Capture the cell that displays the provided text and extract its (x, y) central coordinate. 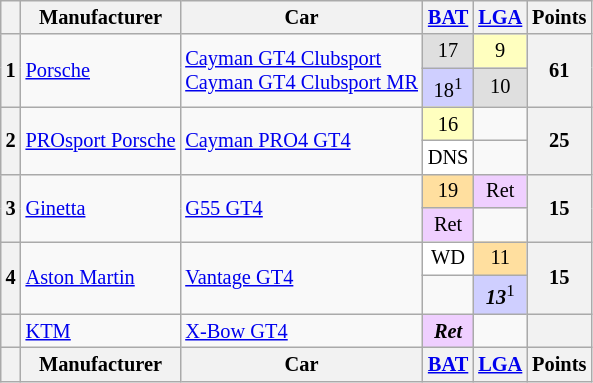
G55 GT4 (301, 208)
17 (448, 51)
25 (559, 140)
PROsport Porsche (101, 140)
10 (500, 88)
3 (11, 208)
181 (448, 88)
11 (500, 258)
1 (11, 70)
Ginetta (101, 208)
DNS (448, 157)
16 (448, 124)
Vantage GT4 (301, 278)
2 (11, 140)
19 (448, 191)
Aston Martin (101, 278)
KTM (101, 331)
61 (559, 70)
Cayman PRO4 GT4 (301, 140)
4 (11, 278)
X-Bow GT4 (301, 331)
Porsche (101, 70)
Cayman GT4 ClubsportCayman GT4 Clubsport MR (301, 70)
9 (500, 51)
WD (448, 258)
131 (500, 294)
